Capture the cell that displays the provided text and extract its (X, Y) central coordinate. 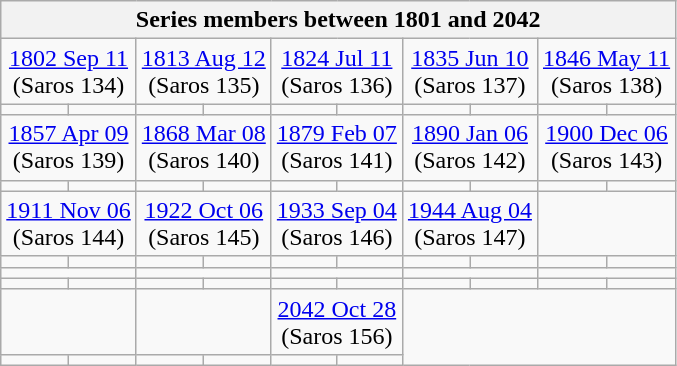
1824 Jul 11(Saros 136) (336, 72)
1857 Apr 09(Saros 139) (69, 148)
1813 Aug 12(Saros 135) (204, 72)
Series members between 1801 and 2042 (338, 20)
1900 Dec 06(Saros 143) (606, 148)
1911 Nov 06(Saros 144) (69, 224)
2042 Oct 28(Saros 156) (336, 322)
1802 Sep 11(Saros 134) (69, 72)
1846 May 11(Saros 138) (606, 72)
1879 Feb 07(Saros 141) (336, 148)
1835 Jun 10(Saros 137) (470, 72)
1890 Jan 06(Saros 142) (470, 148)
1933 Sep 04(Saros 146) (336, 224)
1944 Aug 04(Saros 147) (470, 224)
1868 Mar 08(Saros 140) (204, 148)
1922 Oct 06(Saros 145) (204, 224)
